Identify which cell holds the provided text, then report its (x, y) central coordinate. 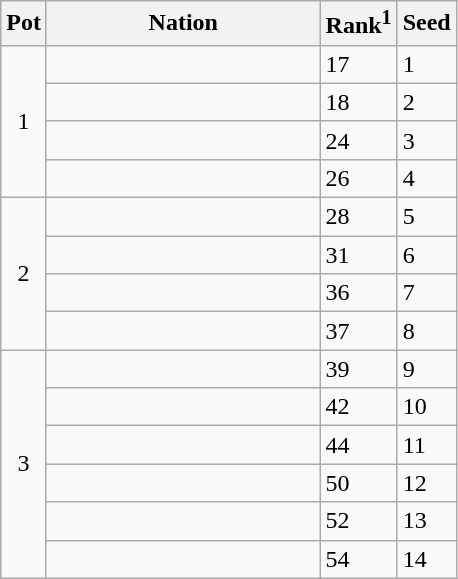
39 (358, 369)
50 (358, 483)
8 (426, 331)
6 (426, 255)
52 (358, 521)
Pot (24, 24)
36 (358, 293)
13 (426, 521)
26 (358, 178)
14 (426, 559)
24 (358, 140)
17 (358, 64)
28 (358, 217)
42 (358, 407)
31 (358, 255)
54 (358, 559)
Seed (426, 24)
Rank1 (358, 24)
9 (426, 369)
18 (358, 102)
11 (426, 445)
5 (426, 217)
7 (426, 293)
37 (358, 331)
44 (358, 445)
12 (426, 483)
Nation (183, 24)
10 (426, 407)
4 (426, 178)
